Provide the (X, Y) coordinate of the cell's center where the given text is located.  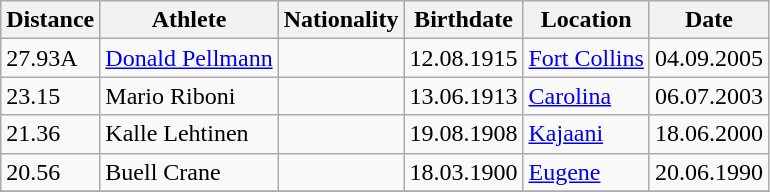
Buell Crane (189, 172)
Carolina (586, 96)
20.56 (50, 172)
Nationality (341, 20)
Kajaani (586, 134)
12.08.1915 (464, 58)
18.03.1900 (464, 172)
Athlete (189, 20)
13.06.1913 (464, 96)
18.06.2000 (708, 134)
Fort Collins (586, 58)
06.07.2003 (708, 96)
Eugene (586, 172)
Location (586, 20)
Kalle Lehtinen (189, 134)
21.36 (50, 134)
Date (708, 20)
Mario Riboni (189, 96)
Distance (50, 20)
19.08.1908 (464, 134)
Birthdate (464, 20)
27.93A (50, 58)
Donald Pellmann (189, 58)
04.09.2005 (708, 58)
23.15 (50, 96)
20.06.1990 (708, 172)
